Return the [x, y] coordinate for the center point of the cell that contains the specified text.  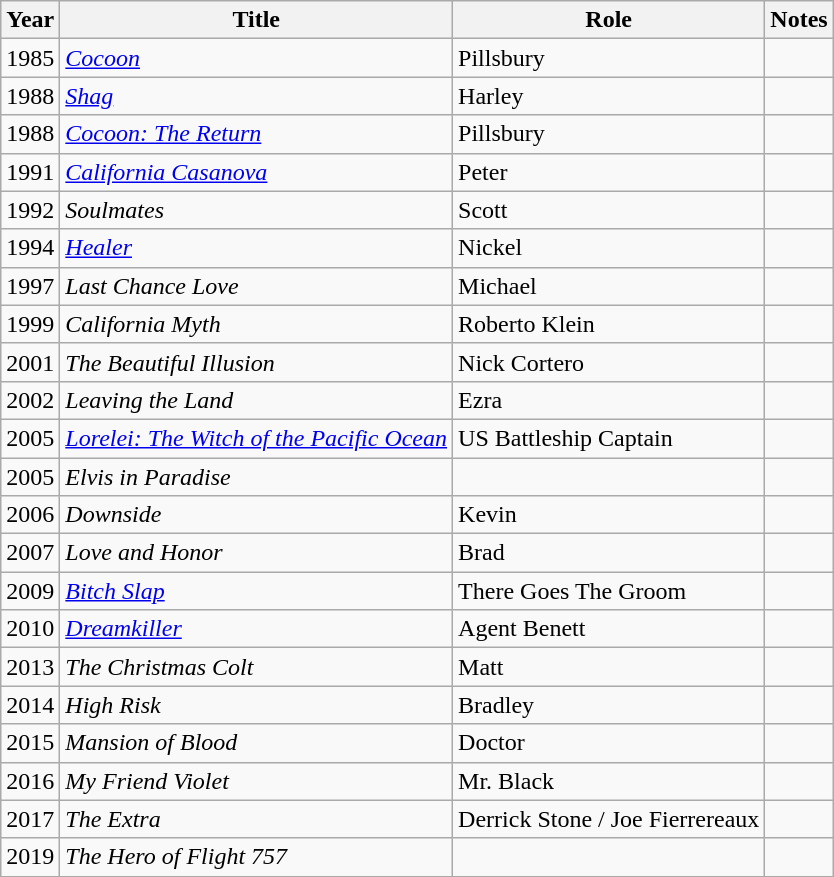
2006 [30, 515]
Derrick Stone / Joe Fierrereaux [609, 819]
Agent Benett [609, 629]
Peter [609, 172]
Cocoon [256, 58]
1999 [30, 324]
1997 [30, 286]
The Beautiful Illusion [256, 362]
1985 [30, 58]
Cocoon: The Return [256, 134]
There Goes The Groom [609, 591]
California Casanova [256, 172]
Roberto Klein [609, 324]
Michael [609, 286]
Bitch Slap [256, 591]
2001 [30, 362]
2002 [30, 400]
1994 [30, 248]
Scott [609, 210]
Harley [609, 96]
2015 [30, 743]
Leaving the Land [256, 400]
Dreamkiller [256, 629]
Kevin [609, 515]
Ezra [609, 400]
Soulmates [256, 210]
Downside [256, 515]
Brad [609, 553]
Mr. Black [609, 781]
2013 [30, 667]
Bradley [609, 705]
The Hero of Flight 757 [256, 857]
Elvis in Paradise [256, 477]
Nick Cortero [609, 362]
California Myth [256, 324]
2007 [30, 553]
1991 [30, 172]
Lorelei: The Witch of the Pacific Ocean [256, 438]
Doctor [609, 743]
Title [256, 20]
Mansion of Blood [256, 743]
2010 [30, 629]
Healer [256, 248]
Love and Honor [256, 553]
US Battleship Captain [609, 438]
Role [609, 20]
The Extra [256, 819]
Shag [256, 96]
2014 [30, 705]
The Christmas Colt [256, 667]
1992 [30, 210]
2009 [30, 591]
Notes [799, 20]
High Risk [256, 705]
2016 [30, 781]
Matt [609, 667]
Year [30, 20]
Nickel [609, 248]
2019 [30, 857]
My Friend Violet [256, 781]
Last Chance Love [256, 286]
2017 [30, 819]
